Determine the [X, Y] coordinate at the center of the cell enclosing the given text.  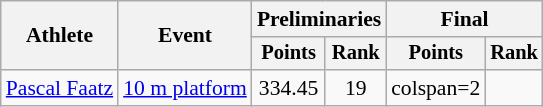
Final [464, 19]
Athlete [60, 36]
334.45 [289, 88]
Pascal Faatz [60, 88]
19 [356, 88]
Preliminaries [319, 19]
colspan=2 [436, 88]
Event [185, 36]
10 m platform [185, 88]
